Capture the cell that displays the provided text and extract its (X, Y) central coordinate. 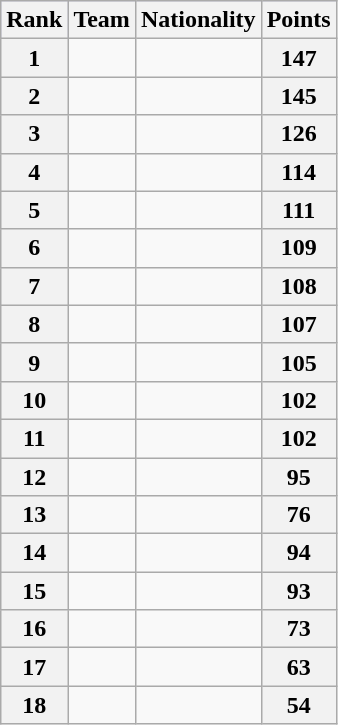
Rank (34, 20)
11 (34, 438)
114 (298, 172)
6 (34, 248)
107 (298, 324)
1 (34, 58)
111 (298, 210)
13 (34, 515)
2 (34, 96)
126 (298, 134)
145 (298, 96)
8 (34, 324)
109 (298, 248)
Nationality (198, 20)
10 (34, 400)
76 (298, 515)
5 (34, 210)
9 (34, 362)
105 (298, 362)
16 (34, 629)
12 (34, 477)
15 (34, 591)
54 (298, 705)
147 (298, 58)
4 (34, 172)
108 (298, 286)
94 (298, 553)
63 (298, 667)
93 (298, 591)
7 (34, 286)
3 (34, 134)
95 (298, 477)
18 (34, 705)
73 (298, 629)
Points (298, 20)
17 (34, 667)
Team (102, 20)
14 (34, 553)
